For the text-containing cell, return its midpoint in (X, Y) coordinate format. 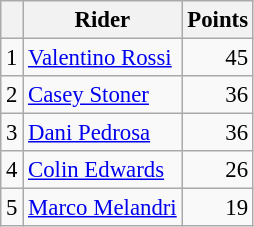
Colin Edwards (102, 170)
4 (12, 170)
Dani Pedrosa (102, 133)
5 (12, 208)
1 (12, 58)
Marco Melandri (102, 208)
2 (12, 95)
Points (218, 20)
Valentino Rossi (102, 58)
26 (218, 170)
Rider (102, 20)
45 (218, 58)
Casey Stoner (102, 95)
19 (218, 208)
3 (12, 133)
